Determine the [x, y] coordinate at the center of the cell enclosing the given text.  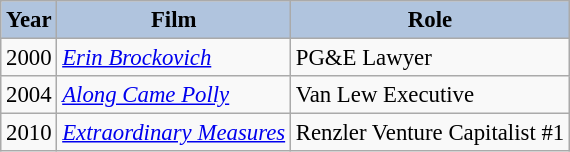
Erin Brockovich [174, 58]
Renzler Venture Capitalist #1 [430, 133]
Along Came Polly [174, 95]
Role [430, 20]
2004 [29, 95]
Year [29, 20]
2000 [29, 58]
Film [174, 20]
2010 [29, 133]
Extraordinary Measures [174, 133]
PG&E Lawyer [430, 58]
Van Lew Executive [430, 95]
